Identify which cell holds the provided text, then report its (x, y) central coordinate. 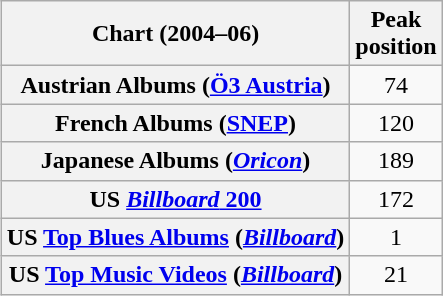
189 (396, 161)
French Albums (SNEP) (176, 123)
Austrian Albums (Ö3 Austria) (176, 85)
1 (396, 237)
US Billboard 200 (176, 199)
US Top Music Videos (Billboard) (176, 275)
Peakposition (396, 34)
21 (396, 275)
172 (396, 199)
Chart (2004–06) (176, 34)
120 (396, 123)
US Top Blues Albums (Billboard) (176, 237)
74 (396, 85)
Japanese Albums (Oricon) (176, 161)
